Locate the cell with the specified text and output its [x, y] center coordinate. 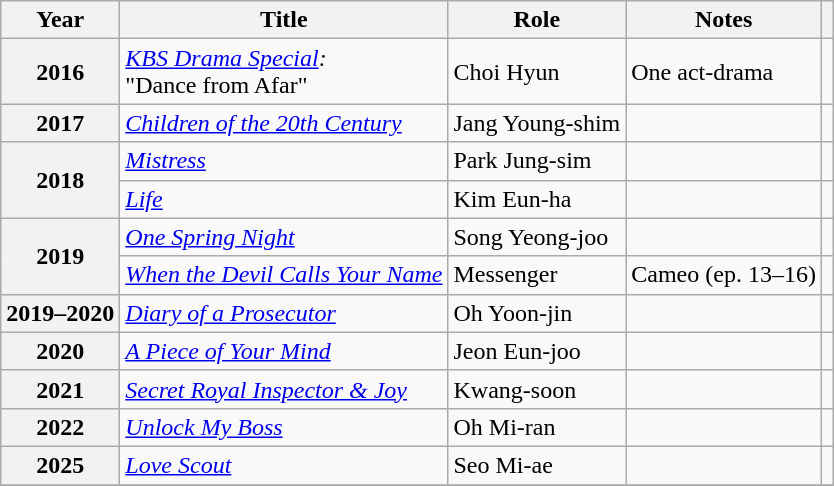
2016 [60, 72]
2019–2020 [60, 313]
Life [284, 199]
Choi Hyun [537, 72]
Love Scout [284, 465]
One Spring Night [284, 237]
Diary of a Prosecutor [284, 313]
Jang Young-shim [537, 123]
2022 [60, 427]
Year [60, 20]
When the Devil Calls Your Name [284, 275]
2018 [60, 180]
Seo Mi-ae [537, 465]
Secret Royal Inspector & Joy [284, 389]
Kim Eun-ha [537, 199]
2025 [60, 465]
Children of the 20th Century [284, 123]
2019 [60, 256]
Jeon Eun-joo [537, 351]
Cameo (ep. 13–16) [724, 275]
Role [537, 20]
Kwang-soon [537, 389]
2020 [60, 351]
Messenger [537, 275]
Oh Mi-ran [537, 427]
Mistress [284, 161]
2021 [60, 389]
KBS Drama Special:"Dance from Afar" [284, 72]
2017 [60, 123]
Notes [724, 20]
Park Jung-sim [537, 161]
Title [284, 20]
One act-drama [724, 72]
Oh Yoon-jin [537, 313]
Song Yeong-joo [537, 237]
A Piece of Your Mind [284, 351]
Unlock My Boss [284, 427]
